Find where the given text appears and provide that cell's center as [x, y] coordinate. 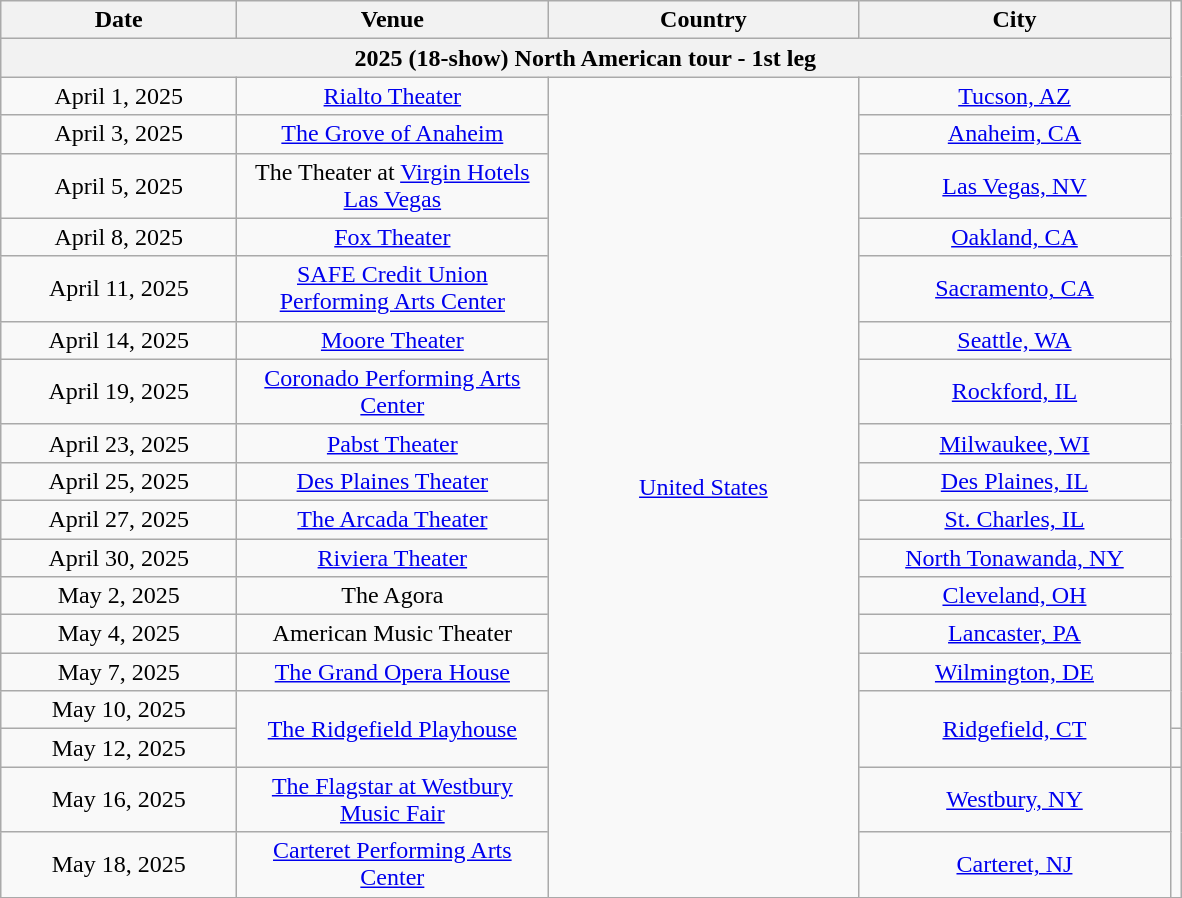
April 1, 2025 [119, 96]
April 3, 2025 [119, 134]
Las Vegas, NV [1014, 186]
April 11, 2025 [119, 288]
Coronado Performing Arts Center [392, 392]
The Flagstar at Westbury Music Fair [392, 800]
Des Plaines, IL [1014, 481]
April 23, 2025 [119, 443]
The Grove of Anaheim [392, 134]
April 25, 2025 [119, 481]
Fox Theater [392, 237]
Tucson, AZ [1014, 96]
Date [119, 20]
The Ridgefield Playhouse [392, 729]
Country [704, 20]
Sacramento, CA [1014, 288]
City [1014, 20]
Lancaster, PA [1014, 634]
Wilmington, DE [1014, 672]
Carteret Performing Arts Center [392, 864]
North Tonawanda, NY [1014, 557]
May 10, 2025 [119, 710]
Moore Theater [392, 340]
Anaheim, CA [1014, 134]
May 2, 2025 [119, 596]
Riviera Theater [392, 557]
April 8, 2025 [119, 237]
Rockford, IL [1014, 392]
United States [704, 487]
May 12, 2025 [119, 748]
Carteret, NJ [1014, 864]
2025 (18-show) North American tour - 1st leg [586, 58]
May 16, 2025 [119, 800]
St. Charles, IL [1014, 519]
Seattle, WA [1014, 340]
SAFE Credit Union Performing Arts Center [392, 288]
Pabst Theater [392, 443]
Ridgefield, CT [1014, 729]
April 19, 2025 [119, 392]
May 7, 2025 [119, 672]
The Grand Opera House [392, 672]
April 5, 2025 [119, 186]
Rialto Theater [392, 96]
Milwaukee, WI [1014, 443]
The Arcada Theater [392, 519]
Westbury, NY [1014, 800]
The Agora [392, 596]
American Music Theater [392, 634]
Des Plaines Theater [392, 481]
May 4, 2025 [119, 634]
Cleveland, OH [1014, 596]
Venue [392, 20]
April 30, 2025 [119, 557]
May 18, 2025 [119, 864]
April 14, 2025 [119, 340]
Oakland, CA [1014, 237]
The Theater at Virgin Hotels Las Vegas [392, 186]
April 27, 2025 [119, 519]
